Scan for the cell matching the given text and deliver its [X, Y] coordinate at center. 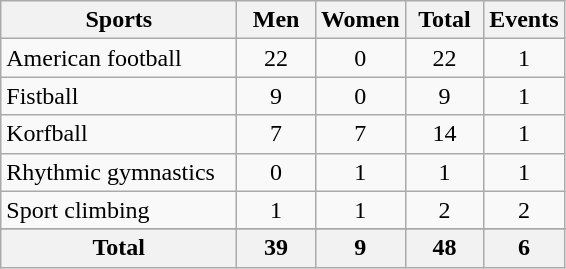
Sports [119, 20]
Sport climbing [119, 210]
Rhythmic gymnastics [119, 172]
6 [524, 248]
American football [119, 58]
39 [276, 248]
Fistball [119, 96]
14 [444, 134]
Events [524, 20]
48 [444, 248]
Men [276, 20]
Korfball [119, 134]
Women [360, 20]
